Return the [X, Y] coordinate for the center point of the cell that contains the specified text.  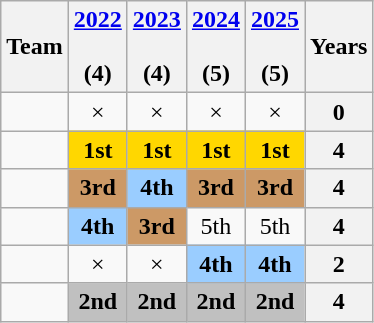
2024(5) [216, 47]
2 [339, 264]
2023(4) [156, 47]
0 [339, 112]
Team [35, 47]
Years [339, 47]
2025(5) [274, 47]
2022(4) [98, 47]
